Determine the (x, y) coordinate at the center of the cell enclosing the given text.  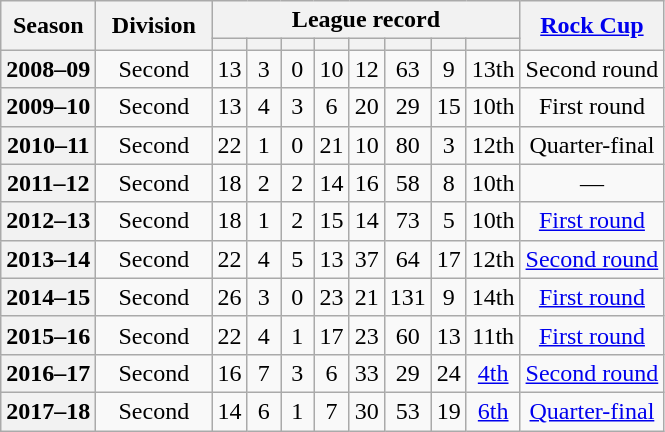
6th (493, 411)
2009–10 (48, 107)
131 (408, 297)
2008–09 (48, 69)
2011–12 (48, 183)
Season (48, 26)
20 (366, 107)
60 (408, 335)
8 (448, 183)
80 (408, 145)
— (592, 183)
13th (493, 69)
24 (448, 373)
11th (493, 335)
4th (493, 373)
2010–11 (48, 145)
2015–16 (48, 335)
12 (366, 69)
63 (408, 69)
73 (408, 221)
53 (408, 411)
19 (448, 411)
33 (366, 373)
League record (366, 20)
Rock Cup (592, 26)
58 (408, 183)
2012–13 (48, 221)
37 (366, 259)
14th (493, 297)
2016–17 (48, 373)
2017–18 (48, 411)
Division (154, 26)
64 (408, 259)
2013–14 (48, 259)
2014–15 (48, 297)
30 (366, 411)
26 (230, 297)
